Capture the cell that displays the provided text and extract its (X, Y) central coordinate. 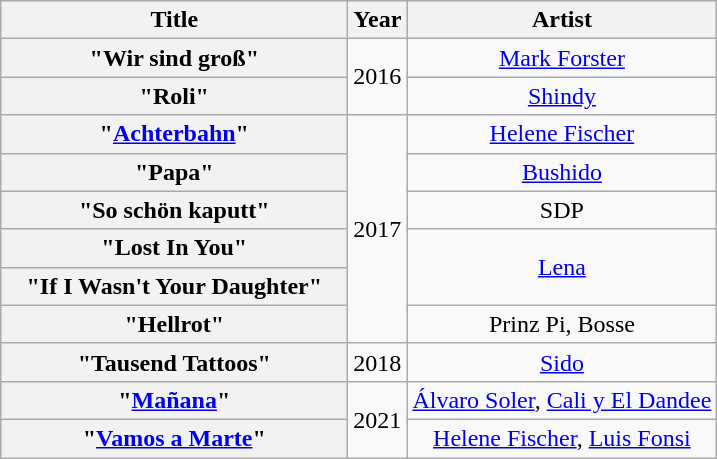
Sido (562, 362)
Title (174, 20)
"Achterbahn" (174, 134)
Artist (562, 20)
2016 (378, 77)
"Mañana" (174, 400)
Year (378, 20)
2017 (378, 229)
Álvaro Soler, Cali y El Dandee (562, 400)
SDP (562, 210)
Lena (562, 267)
Shindy (562, 96)
Helene Fischer (562, 134)
2021 (378, 419)
"Roli" (174, 96)
Helene Fischer, Luis Fonsi (562, 438)
"Hellrot" (174, 324)
"Wir sind groß" (174, 58)
"Tausend Tattoos" (174, 362)
Bushido (562, 172)
Prinz Pi, Bosse (562, 324)
"Vamos a Marte" (174, 438)
"Lost In You" (174, 248)
"So schön kaputt" (174, 210)
Mark Forster (562, 58)
"If I Wasn't Your Daughter" (174, 286)
2018 (378, 362)
"Papa" (174, 172)
